Extract the [x, y] coordinate from the center of the cell holding the provided text.  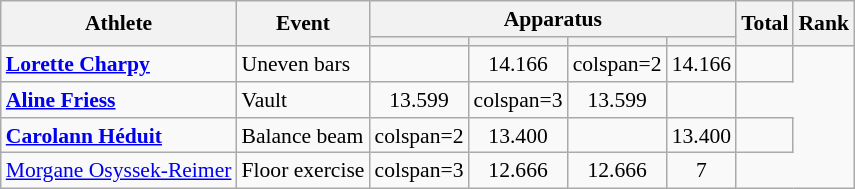
Lorette Charpy [119, 64]
Aline Friess [119, 100]
Carolann Héduit [119, 136]
Event [302, 24]
Total [764, 24]
Morgane Osyssek-Reimer [119, 171]
7 [702, 171]
Rank [824, 24]
Athlete [119, 24]
Balance beam [302, 136]
Apparatus [552, 19]
Floor exercise [302, 171]
Uneven bars [302, 64]
Vault [302, 100]
